Return the [x, y] coordinate for the center point of the cell that contains the specified text.  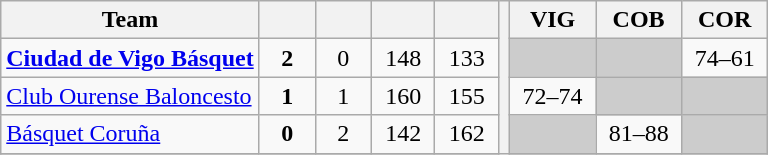
160 [403, 96]
Básquet Coruña [130, 134]
Ciudad de Vigo Básquet [130, 58]
142 [403, 134]
VIG [553, 20]
72–74 [553, 96]
Team [130, 20]
Club Ourense Baloncesto [130, 96]
81–88 [639, 134]
162 [467, 134]
COB [639, 20]
148 [403, 58]
133 [467, 58]
COR [725, 20]
155 [467, 96]
74–61 [725, 58]
